Output the [X, Y] coordinate of the center of the cell containing the given text.  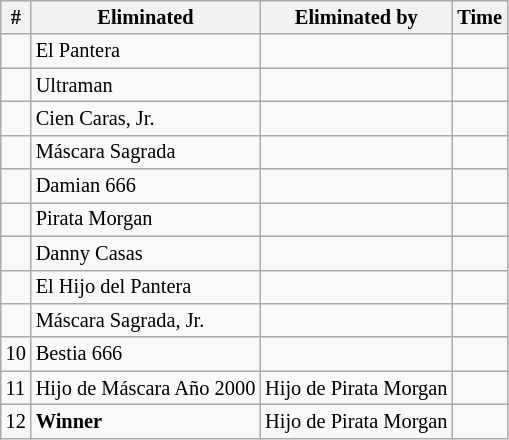
Pirata Morgan [146, 219]
Eliminated by [356, 17]
El Hijo del Pantera [146, 287]
Danny Casas [146, 253]
Damian 666 [146, 186]
# [16, 17]
10 [16, 354]
Máscara Sagrada, Jr. [146, 320]
Ultraman [146, 85]
Eliminated [146, 17]
11 [16, 388]
Bestia 666 [146, 354]
Hijo de Máscara Año 2000 [146, 388]
Máscara Sagrada [146, 152]
Time [480, 17]
12 [16, 421]
Winner [146, 421]
Cien Caras, Jr. [146, 118]
El Pantera [146, 51]
